For the text-containing cell, return its midpoint in [x, y] coordinate format. 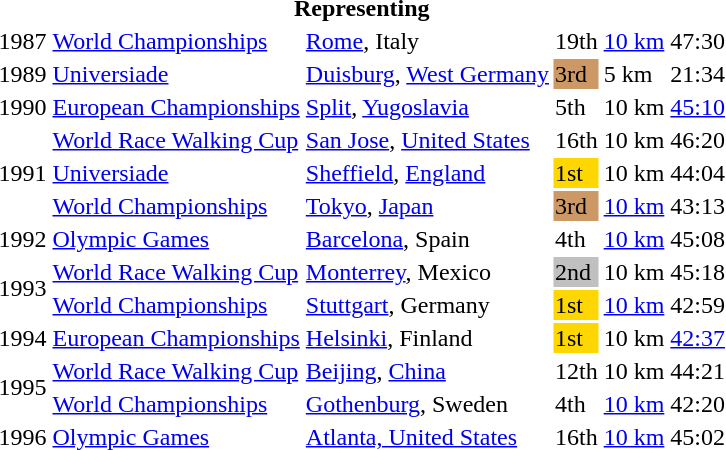
Olympic Games [176, 239]
5 km [634, 74]
16th [576, 140]
Stuttgart, Germany [427, 305]
5th [576, 107]
Split, Yugoslavia [427, 107]
San Jose, United States [427, 140]
Tokyo, Japan [427, 206]
Sheffield, England [427, 173]
Duisburg, West Germany [427, 74]
Rome, Italy [427, 41]
19th [576, 41]
Gothenburg, Sweden [427, 404]
12th [576, 371]
Helsinki, Finland [427, 338]
2nd [576, 272]
Beijing, China [427, 371]
Monterrey, Mexico [427, 272]
Barcelona, Spain [427, 239]
